Scan for the cell matching the given text and deliver its [x, y] coordinate at center. 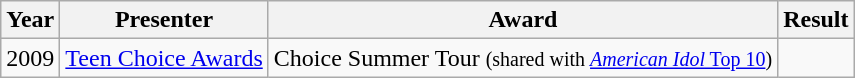
Year [30, 20]
Presenter [164, 20]
2009 [30, 58]
Teen Choice Awards [164, 58]
Result [816, 20]
Award [522, 20]
Choice Summer Tour (shared with American Idol Top 10) [522, 58]
